Locate the cell with the specified text and output its [X, Y] center coordinate. 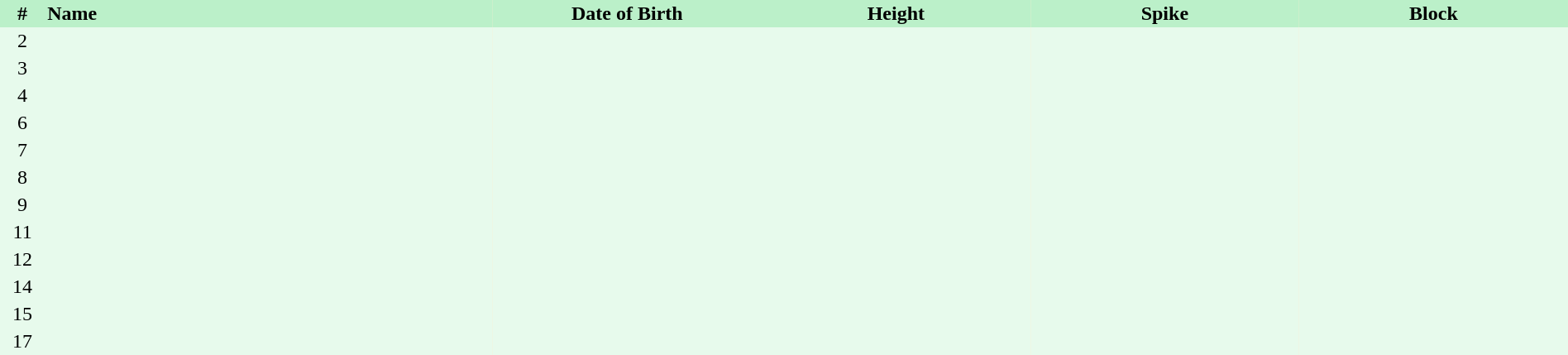
8 [22, 177]
Name [269, 13]
Height [896, 13]
4 [22, 96]
# [22, 13]
12 [22, 260]
3 [22, 68]
Spike [1164, 13]
17 [22, 341]
2 [22, 41]
6 [22, 122]
Block [1434, 13]
15 [22, 314]
Date of Birth [627, 13]
7 [22, 151]
14 [22, 286]
11 [22, 232]
9 [22, 205]
